From the cell containing the given text, extract its center point as (x, y) coordinate. 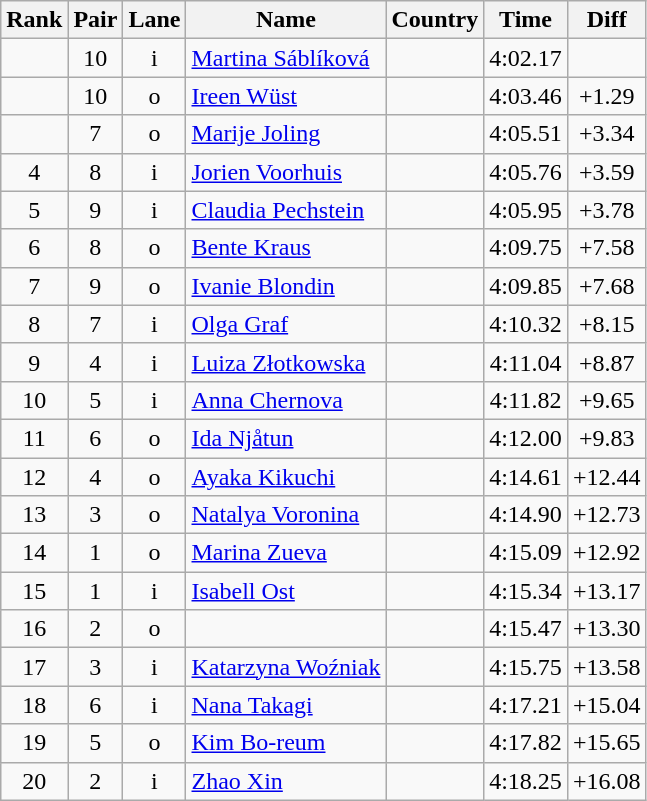
11 (34, 438)
4:12.00 (526, 438)
Lane (154, 20)
+8.87 (606, 362)
4:02.17 (526, 58)
Ireen Wüst (286, 96)
Jorien Voorhuis (286, 172)
Luiza Złotkowska (286, 362)
14 (34, 553)
Marina Zueva (286, 553)
+1.29 (606, 96)
4:09.75 (526, 248)
+9.65 (606, 400)
Katarzyna Woźniak (286, 667)
Natalya Voronina (286, 515)
Ayaka Kikuchi (286, 477)
+7.68 (606, 286)
Zhao Xin (286, 781)
Anna Chernova (286, 400)
+16.08 (606, 781)
4:05.95 (526, 210)
Marije Joling (286, 134)
17 (34, 667)
Rank (34, 20)
4:11.82 (526, 400)
+3.59 (606, 172)
Pair (96, 20)
4:15.09 (526, 553)
+12.44 (606, 477)
12 (34, 477)
Ivanie Blondin (286, 286)
+3.34 (606, 134)
4:11.04 (526, 362)
Name (286, 20)
13 (34, 515)
4:03.46 (526, 96)
+15.65 (606, 743)
+12.73 (606, 515)
+9.83 (606, 438)
18 (34, 705)
Nana Takagi (286, 705)
Kim Bo-reum (286, 743)
4:05.51 (526, 134)
4:10.32 (526, 324)
+12.92 (606, 553)
4:17.21 (526, 705)
Time (526, 20)
Country (435, 20)
4:14.90 (526, 515)
+7.58 (606, 248)
4:15.34 (526, 591)
Olga Graf (286, 324)
4:18.25 (526, 781)
Ida Njåtun (286, 438)
+13.17 (606, 591)
+8.15 (606, 324)
15 (34, 591)
+15.04 (606, 705)
4:09.85 (526, 286)
4:14.61 (526, 477)
19 (34, 743)
Isabell Ost (286, 591)
4:05.76 (526, 172)
Bente Kraus (286, 248)
20 (34, 781)
4:15.47 (526, 629)
4:17.82 (526, 743)
+13.58 (606, 667)
+13.30 (606, 629)
Claudia Pechstein (286, 210)
16 (34, 629)
+3.78 (606, 210)
Martina Sáblíková (286, 58)
4:15.75 (526, 667)
Diff (606, 20)
